For the text-containing cell, return its midpoint in (x, y) coordinate format. 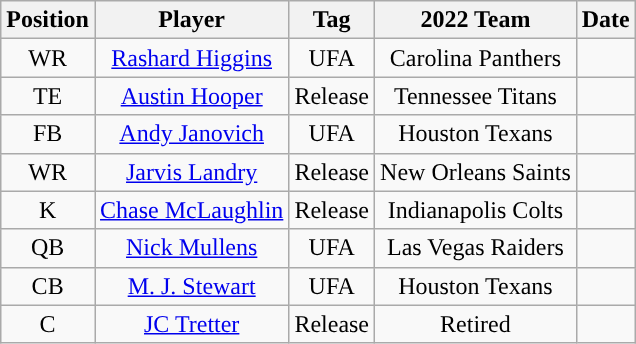
Tennessee Titans (476, 96)
Nick Mullens (191, 248)
Indianapolis Colts (476, 210)
Retired (476, 324)
New Orleans Saints (476, 172)
Position (48, 20)
Player (191, 20)
JC Tretter (191, 324)
K (48, 210)
Austin Hooper (191, 96)
Las Vegas Raiders (476, 248)
Chase McLaughlin (191, 210)
Jarvis Landry (191, 172)
C (48, 324)
FB (48, 134)
CB (48, 286)
TE (48, 96)
Tag (332, 20)
QB (48, 248)
Andy Janovich (191, 134)
2022 Team (476, 20)
Carolina Panthers (476, 58)
M. J. Stewart (191, 286)
Date (606, 20)
Rashard Higgins (191, 58)
